Search for the cell housing the specified text and yield its [X, Y] center coordinate. 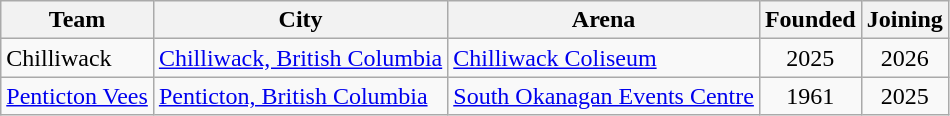
South Okanagan Events Centre [604, 96]
Joining [904, 20]
Penticton, British Columbia [300, 96]
Arena [604, 20]
1961 [810, 96]
Chilliwack, British Columbia [300, 58]
Chilliwack [78, 58]
Penticton Vees [78, 96]
Team [78, 20]
Founded [810, 20]
2026 [904, 58]
City [300, 20]
Chilliwack Coliseum [604, 58]
